Determine the (x, y) coordinate at the center of the cell enclosing the given text.  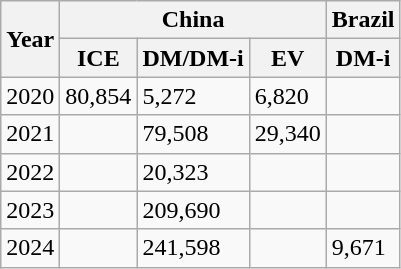
Brazil (363, 20)
5,272 (193, 96)
209,690 (193, 210)
Year (30, 39)
241,598 (193, 248)
2022 (30, 172)
DM-i (363, 58)
2021 (30, 134)
DM/DM-i (193, 58)
ICE (98, 58)
9,671 (363, 248)
2020 (30, 96)
2023 (30, 210)
2024 (30, 248)
79,508 (193, 134)
EV (288, 58)
80,854 (98, 96)
6,820 (288, 96)
China (193, 20)
29,340 (288, 134)
20,323 (193, 172)
